Find where the given text appears and provide that cell's center as [x, y] coordinate. 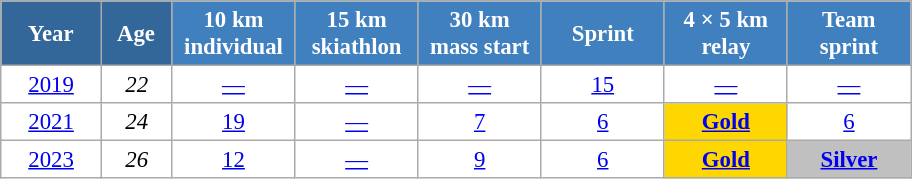
Year [52, 34]
19 [234, 122]
2021 [52, 122]
30 km mass start [480, 34]
9 [480, 160]
22 [136, 85]
15 [602, 85]
26 [136, 160]
2023 [52, 160]
Silver [848, 160]
24 [136, 122]
15 km skiathlon [356, 34]
2019 [52, 85]
12 [234, 160]
4 × 5 km relay [726, 34]
10 km individual [234, 34]
Sprint [602, 34]
7 [480, 122]
Age [136, 34]
Team sprint [848, 34]
